Find where the given text appears and provide that cell's center as [x, y] coordinate. 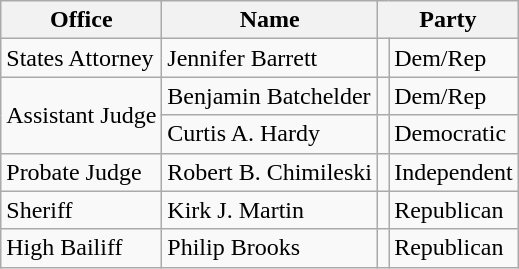
Name [270, 20]
Kirk J. Martin [270, 210]
Sheriff [82, 210]
Benjamin Batchelder [270, 96]
States Attorney [82, 58]
Party [448, 20]
Robert B. Chimileski [270, 172]
Assistant Judge [82, 115]
Philip Brooks [270, 248]
Democratic [454, 134]
Probate Judge [82, 172]
High Bailiff [82, 248]
Jennifer Barrett [270, 58]
Curtis A. Hardy [270, 134]
Office [82, 20]
Independent [454, 172]
